Locate the cell with the specified text and output its [x, y] center coordinate. 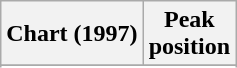
Peakposition [189, 34]
Chart (1997) [72, 34]
